Determine the [x, y] coordinate at the center of the cell enclosing the given text.  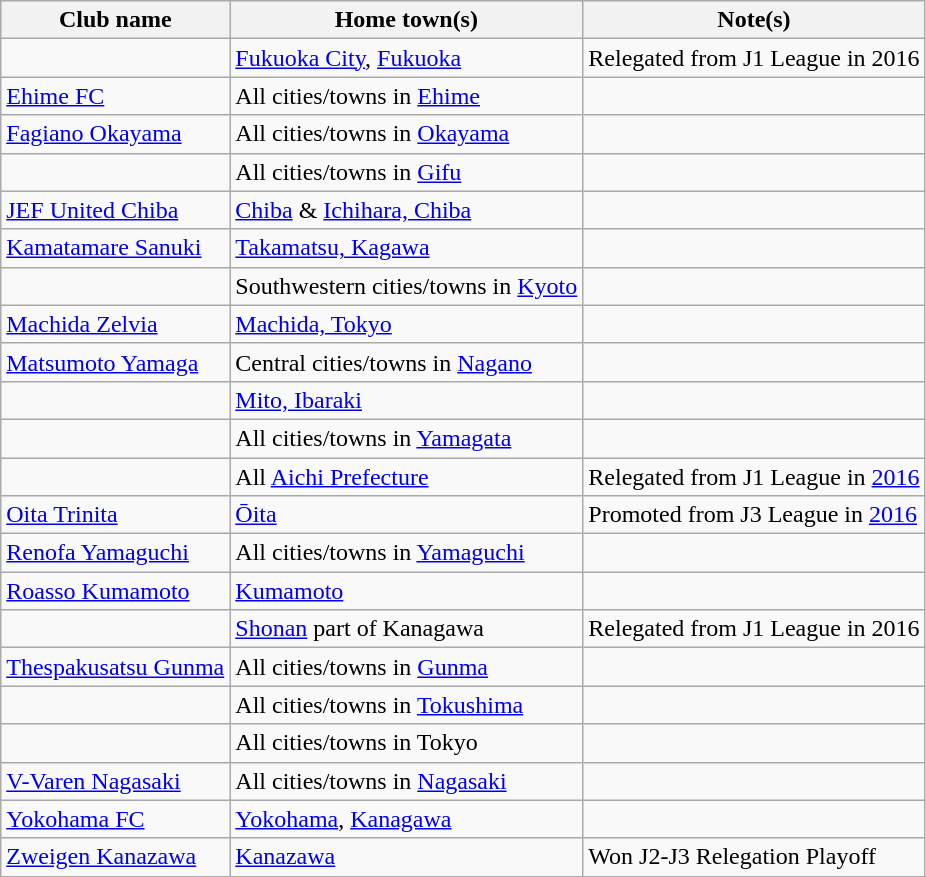
All cities/towns in Gunma [406, 667]
Won J2-J3 Relegation Playoff [754, 857]
Ōita [406, 515]
Thespakusatsu Gunma [116, 667]
All cities/towns in Tokyo [406, 743]
V-Varen Nagasaki [116, 781]
Fagiano Okayama [116, 134]
All Aichi Prefecture [406, 477]
Machida, Tokyo [406, 324]
Kumamoto [406, 591]
Home town(s) [406, 20]
JEF United Chiba [116, 210]
Yokohama, Kanagawa [406, 819]
All cities/towns in Ehime [406, 96]
Promoted from J3 League in 2016 [754, 515]
Southwestern cities/towns in Kyoto [406, 286]
Yokohama FC [116, 819]
Zweigen Kanazawa [116, 857]
Ehime FC [116, 96]
Kamatamare Sanuki [116, 248]
Club name [116, 20]
Central cities/towns in Nagano [406, 362]
Fukuoka City, Fukuoka [406, 58]
All cities/towns in Okayama [406, 134]
Takamatsu, Kagawa [406, 248]
Shonan part of Kanagawa [406, 629]
Mito, Ibaraki [406, 400]
Kanazawa [406, 857]
Matsumoto Yamaga [116, 362]
All cities/towns in Tokushima [406, 705]
Roasso Kumamoto [116, 591]
All cities/towns in Nagasaki [406, 781]
Chiba & Ichihara, Chiba [406, 210]
Machida Zelvia [116, 324]
Oita Trinita [116, 515]
All cities/towns in Yamagata [406, 438]
Renofa Yamaguchi [116, 553]
Note(s) [754, 20]
All cities/towns in Yamaguchi [406, 553]
All cities/towns in Gifu [406, 172]
